Return [X, Y] of the center of cell containing provided text 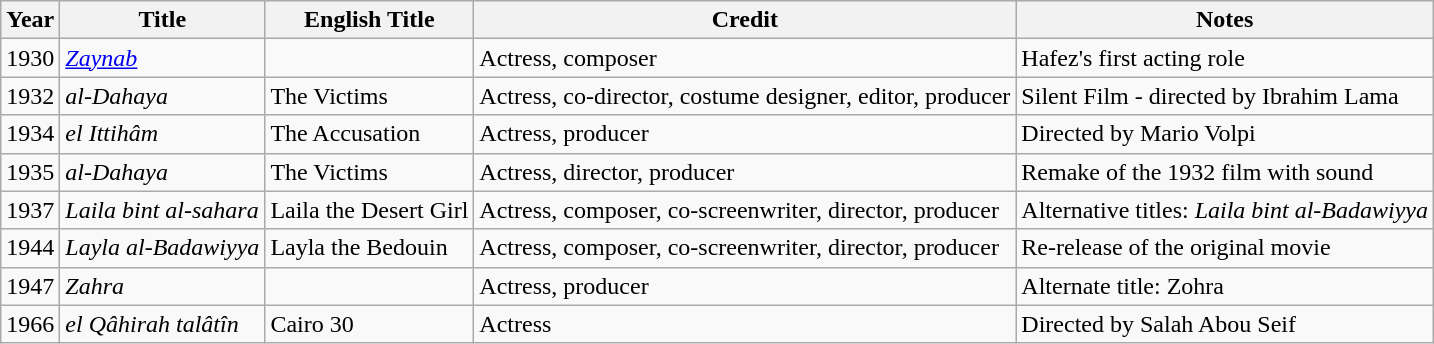
Actress, composer [745, 58]
Title [162, 20]
Alternative titles: Laila bint al-Badawiyya [1225, 210]
1966 [30, 324]
English Title [370, 20]
Notes [1225, 20]
Laila bint al-sahara [162, 210]
el Qâhirah talâtîn [162, 324]
1944 [30, 248]
Year [30, 20]
1930 [30, 58]
Actress, co-director, costume designer, editor, producer [745, 96]
Hafez's first acting role [1225, 58]
Credit [745, 20]
Actress [745, 324]
Layla the Bedouin [370, 248]
The Accusation [370, 134]
Alternate title: Zohra [1225, 286]
Cairo 30 [370, 324]
Actress, director, producer [745, 172]
1935 [30, 172]
Laila the Desert Girl [370, 210]
Layla al-Badawiyya [162, 248]
1934 [30, 134]
Directed by Salah Abou Seif [1225, 324]
1937 [30, 210]
Silent Film - directed by Ibrahim Lama [1225, 96]
Directed by Mario Volpi [1225, 134]
Remake of the 1932 film with sound [1225, 172]
el Ittihâm [162, 134]
Re-release of the original movie [1225, 248]
1932 [30, 96]
Zahra [162, 286]
1947 [30, 286]
Zaynab [162, 58]
